From the cell containing the given text, extract its center point as [x, y] coordinate. 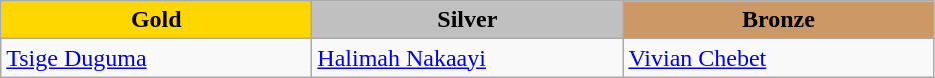
Tsige Duguma [156, 58]
Gold [156, 20]
Vivian Chebet [778, 58]
Silver [468, 20]
Halimah Nakaayi [468, 58]
Bronze [778, 20]
